From the cell containing the given text, extract its center point as (x, y) coordinate. 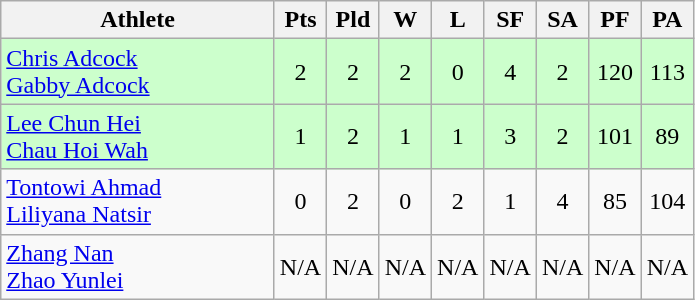
Pts (300, 20)
Chris Adcock Gabby Adcock (138, 72)
3 (510, 136)
W (405, 20)
101 (615, 136)
113 (667, 72)
PA (667, 20)
104 (667, 202)
SA (562, 20)
Pld (353, 20)
Zhang Nan Zhao Yunlei (138, 266)
89 (667, 136)
120 (615, 72)
Tontowi Ahmad Liliyana Natsir (138, 202)
Athlete (138, 20)
Lee Chun Hei Chau Hoi Wah (138, 136)
85 (615, 202)
PF (615, 20)
L (458, 20)
SF (510, 20)
